Detect which cell encompasses the target text, then output its (x, y) center coordinate. 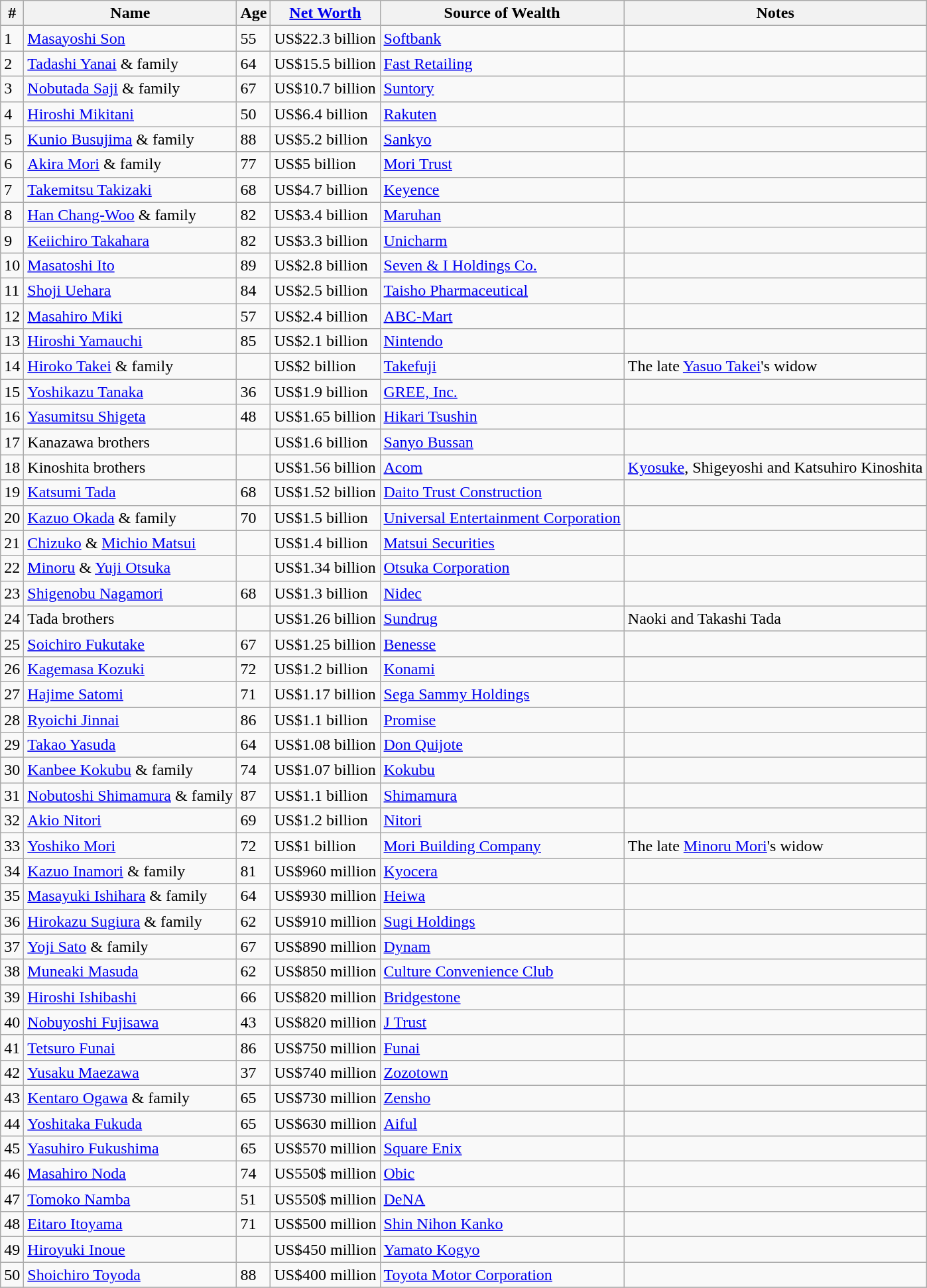
Funai (502, 1047)
5 (12, 139)
Square Enix (502, 1149)
Kyocera (502, 871)
Sega Sammy Holdings (502, 694)
20 (12, 518)
27 (12, 694)
J Trust (502, 1022)
US$960 million (325, 871)
ABC-Mart (502, 316)
US$2 billion (325, 367)
The late Yasuo Takei's widow (775, 367)
31 (12, 795)
Nobutoshi Shimamura & family (130, 795)
Yusaku Maezawa (130, 1073)
16 (12, 417)
US$910 million (325, 921)
US$5.2 billion (325, 139)
40 (12, 1022)
7 (12, 190)
Tada brothers (130, 618)
49 (12, 1250)
US$10.7 billion (325, 89)
Nobutada Saji & family (130, 89)
35 (12, 896)
18 (12, 467)
Mori Trust (502, 164)
US$450 million (325, 1250)
Toyota Motor Corporation (502, 1275)
42 (12, 1073)
US$400 million (325, 1275)
US$5 billion (325, 164)
Masahiro Miki (130, 316)
Eitaro Itoyama (130, 1224)
Shoichiro Toyoda (130, 1275)
US$890 million (325, 947)
Don Quijote (502, 745)
Seven & I Holdings Co. (502, 265)
Hiroshi Ishibashi (130, 997)
US$2.5 billion (325, 290)
24 (12, 618)
US$4.7 billion (325, 190)
Yasumitsu Shigeta (130, 417)
Hirokazu Sugiura & family (130, 921)
Nobuyoshi Fujisawa (130, 1022)
Sankyo (502, 139)
Masayoshi Son (130, 38)
US$500 million (325, 1224)
Kagemasa Kozuki (130, 669)
Aiful (502, 1124)
Sundrug (502, 618)
4 (12, 114)
Minoru & Yuji Otsuka (130, 568)
Kazuo Okada & family (130, 518)
Kinoshita brothers (130, 467)
8 (12, 215)
28 (12, 719)
9 (12, 240)
Hiroko Takei & family (130, 367)
US$740 million (325, 1073)
Universal Entertainment Corporation (502, 518)
Obic (502, 1174)
Soichiro Fukutake (130, 644)
Hiroshi Yamauchi (130, 341)
Age (253, 13)
US$3.4 billion (325, 215)
Heiwa (502, 896)
Kyosuke, Shigeyoshi and Katsuhiro Kinoshita (775, 467)
Kanbee Kokubu & family (130, 770)
Promise (502, 719)
Keyence (502, 190)
Shigenobu Nagamori (130, 593)
US$1.56 billion (325, 467)
Hiroshi Mikitani (130, 114)
Nintendo (502, 341)
Konami (502, 669)
US$1.07 billion (325, 770)
Benesse (502, 644)
Yoshikazu Tanaka (130, 392)
Katsumi Tada (130, 493)
Nitori (502, 821)
45 (12, 1149)
US$3.3 billion (325, 240)
US$1.4 billion (325, 543)
Hajime Satomi (130, 694)
GREE, Inc. (502, 392)
US$2.8 billion (325, 265)
US$1.52 billion (325, 493)
12 (12, 316)
US$750 million (325, 1047)
Fast Retailing (502, 64)
Acom (502, 467)
21 (12, 543)
1 (12, 38)
Unicharm (502, 240)
Kunio Busujima & family (130, 139)
The late Minoru Mori's widow (775, 846)
Daito Trust Construction (502, 493)
41 (12, 1047)
13 (12, 341)
Tomoko Namba (130, 1199)
Tetsuro Funai (130, 1047)
66 (253, 997)
Zensho (502, 1098)
Sanyo Bussan (502, 442)
Kokubu (502, 770)
Chizuko & Michio Matsui (130, 543)
51 (253, 1199)
Masatoshi Ito (130, 265)
46 (12, 1174)
Yoshiko Mori (130, 846)
23 (12, 593)
Yamato Kogyo (502, 1250)
39 (12, 997)
US$1.65 billion (325, 417)
Naoki and Takashi Tada (775, 618)
87 (253, 795)
Otsuka Corporation (502, 568)
89 (253, 265)
US$730 million (325, 1098)
US$850 million (325, 972)
Net Worth (325, 13)
Shin Nihon Kanko (502, 1224)
2 (12, 64)
69 (253, 821)
Kazuo Inamori & family (130, 871)
17 (12, 442)
Tadashi Yanai & family (130, 64)
6 (12, 164)
Keiichiro Takahara (130, 240)
Dynam (502, 947)
33 (12, 846)
US$2.4 billion (325, 316)
84 (253, 290)
Ryoichi Jinnai (130, 719)
Akira Mori & family (130, 164)
US$1.3 billion (325, 593)
15 (12, 392)
Han Chang-Woo & family (130, 215)
Yasuhiro Fukushima (130, 1149)
29 (12, 745)
Source of Wealth (502, 13)
US$1.26 billion (325, 618)
Matsui Securities (502, 543)
Rakuten (502, 114)
Maruhan (502, 215)
Hiroyuki Inoue (130, 1250)
Notes (775, 13)
US$1.9 billion (325, 392)
3 (12, 89)
Name (130, 13)
US$1 billion (325, 846)
Mori Building Company (502, 846)
DeNA (502, 1199)
Akio Nitori (130, 821)
Bridgestone (502, 997)
Softbank (502, 38)
Takao Yasuda (130, 745)
US$1.34 billion (325, 568)
Takemitsu Takizaki (130, 190)
Hikari Tsushin (502, 417)
19 (12, 493)
30 (12, 770)
Masahiro Noda (130, 1174)
US$6.4 billion (325, 114)
Takefuji (502, 367)
US$15.5 billion (325, 64)
38 (12, 972)
22 (12, 568)
US$1.08 billion (325, 745)
57 (253, 316)
Yoshitaka Fukuda (130, 1124)
85 (253, 341)
44 (12, 1124)
55 (253, 38)
Suntory (502, 89)
US$570 million (325, 1149)
Nidec (502, 593)
US$630 million (325, 1124)
Sugi Holdings (502, 921)
70 (253, 518)
47 (12, 1199)
34 (12, 871)
Shoji Uehara (130, 290)
US$2.1 billion (325, 341)
Muneaki Masuda (130, 972)
11 (12, 290)
Taisho Pharmaceutical (502, 290)
Culture Convenience Club (502, 972)
25 (12, 644)
Yoji Sato & family (130, 947)
14 (12, 367)
US$1.17 billion (325, 694)
Masayuki Ishihara & family (130, 896)
US$1.5 billion (325, 518)
Kanazawa brothers (130, 442)
US$22.3 billion (325, 38)
26 (12, 669)
US$1.25 billion (325, 644)
Kentaro Ogawa & family (130, 1098)
US$1.6 billion (325, 442)
Shimamura (502, 795)
10 (12, 265)
32 (12, 821)
Zozotown (502, 1073)
81 (253, 871)
US$930 million (325, 896)
77 (253, 164)
# (12, 13)
